Pinpoint the cell where the given text exists, returning its [x, y] midpoint coordinate. 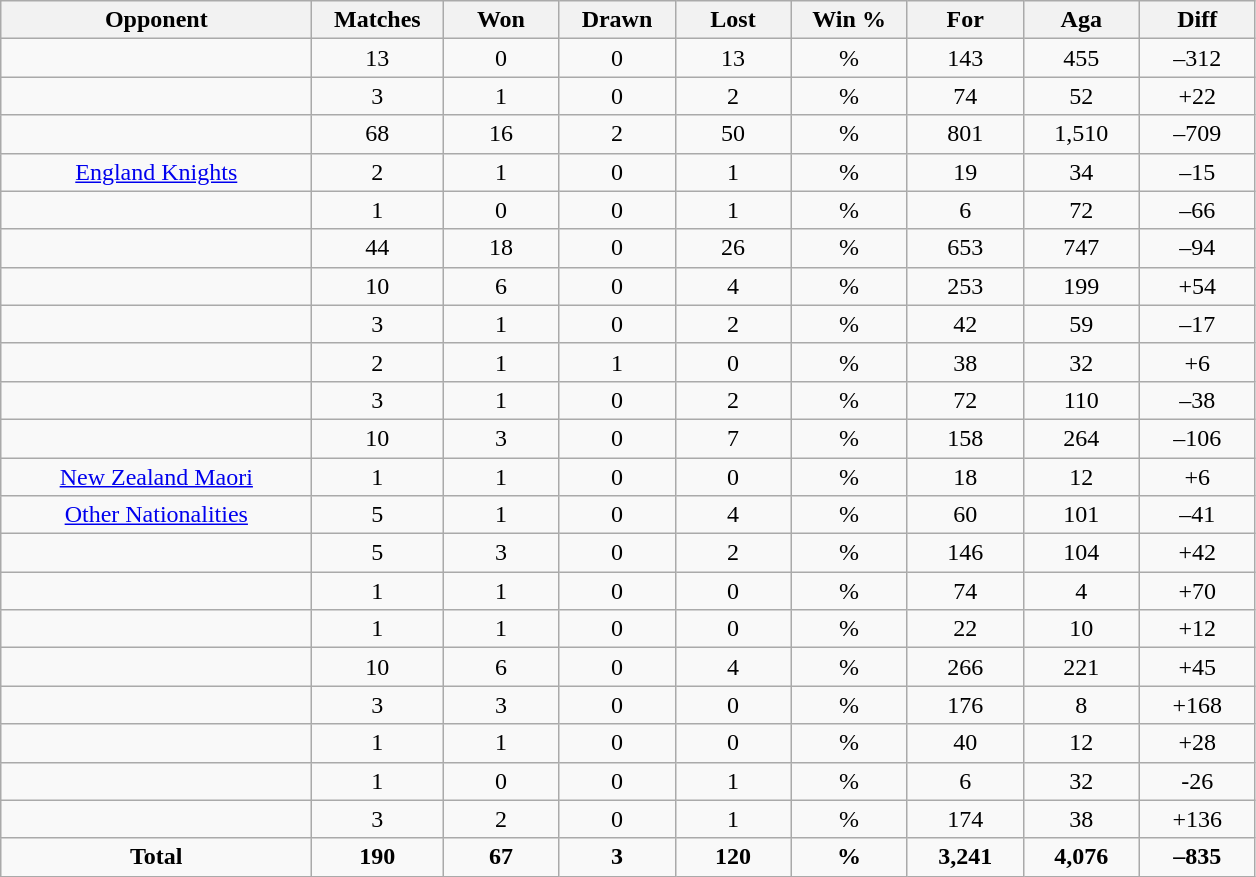
–66 [1197, 210]
52 [1081, 96]
59 [1081, 324]
–312 [1197, 58]
Opponent [156, 20]
19 [965, 172]
+28 [1197, 743]
+136 [1197, 819]
–94 [1197, 248]
3,241 [965, 857]
+168 [1197, 705]
Other Nationalities [156, 515]
67 [501, 857]
Matches [378, 20]
–709 [1197, 134]
104 [1081, 553]
For [965, 20]
Total [156, 857]
199 [1081, 286]
40 [965, 743]
–835 [1197, 857]
Lost [733, 20]
–41 [1197, 515]
7 [733, 438]
–38 [1197, 400]
801 [965, 134]
190 [378, 857]
Win % [849, 20]
747 [1081, 248]
120 [733, 857]
60 [965, 515]
44 [378, 248]
176 [965, 705]
16 [501, 134]
Won [501, 20]
Diff [1197, 20]
101 [1081, 515]
Drawn [617, 20]
-26 [1197, 781]
264 [1081, 438]
68 [378, 134]
–106 [1197, 438]
253 [965, 286]
+70 [1197, 591]
+22 [1197, 96]
266 [965, 667]
–15 [1197, 172]
4,076 [1081, 857]
26 [733, 248]
+12 [1197, 629]
–17 [1197, 324]
+42 [1197, 553]
158 [965, 438]
110 [1081, 400]
42 [965, 324]
455 [1081, 58]
34 [1081, 172]
174 [965, 819]
Aga [1081, 20]
221 [1081, 667]
143 [965, 58]
22 [965, 629]
England Knights [156, 172]
50 [733, 134]
+54 [1197, 286]
+45 [1197, 667]
New Zealand Maori [156, 477]
146 [965, 553]
653 [965, 248]
1,510 [1081, 134]
8 [1081, 705]
